Return [x, y] of the center of cell containing provided text 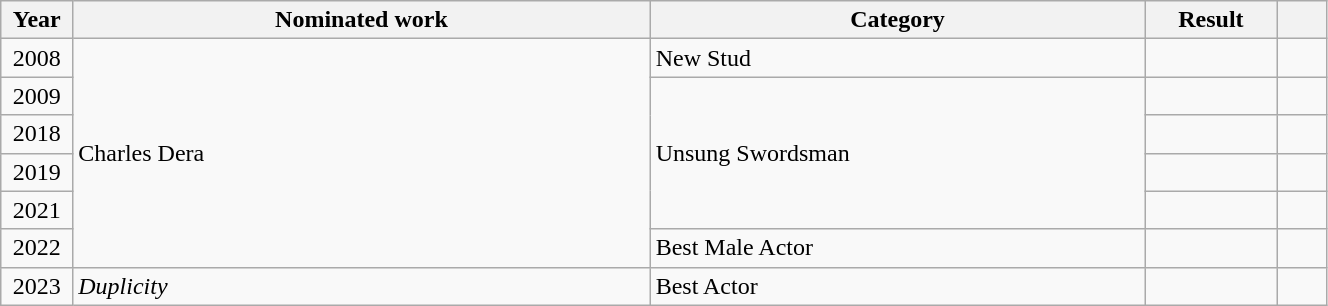
2009 [37, 96]
Best Actor [898, 286]
2008 [37, 58]
Category [898, 20]
New Stud [898, 58]
2021 [37, 210]
Unsung Swordsman [898, 153]
Best Male Actor [898, 248]
Duplicity [362, 286]
Charles Dera [362, 153]
2023 [37, 286]
Result [1211, 20]
2022 [37, 248]
Year [37, 20]
2019 [37, 172]
Nominated work [362, 20]
2018 [37, 134]
